Output the [X, Y] coordinate of the center of the cell containing the given text.  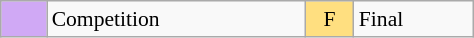
Competition [176, 19]
Final [414, 19]
F [330, 19]
